Identify which cell holds the provided text, then report its (x, y) central coordinate. 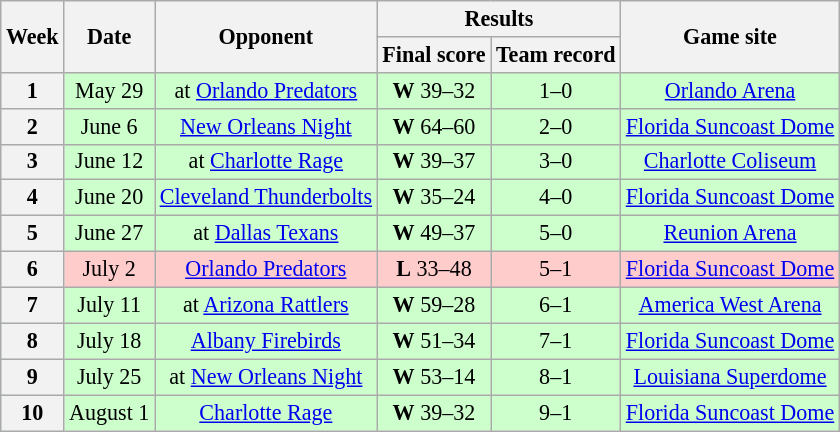
W 35–24 (434, 198)
Final score (434, 54)
W 49–37 (434, 233)
6 (32, 269)
L 33–48 (434, 269)
at New Orleans Night (266, 377)
9–1 (556, 412)
3–0 (556, 162)
7 (32, 305)
9 (32, 377)
at Charlotte Rage (266, 162)
June 20 (110, 198)
Date (110, 36)
8–1 (556, 377)
at Dallas Texans (266, 233)
Opponent (266, 36)
W 59–28 (434, 305)
Results (498, 18)
2 (32, 126)
3 (32, 162)
Albany Firebirds (266, 341)
Orlando Predators (266, 269)
June 6 (110, 126)
5–0 (556, 233)
at Arizona Rattlers (266, 305)
2–0 (556, 126)
5 (32, 233)
July 11 (110, 305)
New Orleans Night (266, 126)
July 18 (110, 341)
July 25 (110, 377)
5–1 (556, 269)
Charlotte Coliseum (730, 162)
6–1 (556, 305)
W 39–37 (434, 162)
Team record (556, 54)
Week (32, 36)
Cleveland Thunderbolts (266, 198)
4–0 (556, 198)
W 53–14 (434, 377)
W 51–34 (434, 341)
8 (32, 341)
7–1 (556, 341)
Charlotte Rage (266, 412)
1–0 (556, 90)
Louisiana Superdome (730, 377)
Orlando Arena (730, 90)
10 (32, 412)
4 (32, 198)
Game site (730, 36)
June 12 (110, 162)
America West Arena (730, 305)
August 1 (110, 412)
1 (32, 90)
at Orlando Predators (266, 90)
W 64–60 (434, 126)
July 2 (110, 269)
June 27 (110, 233)
May 29 (110, 90)
Reunion Arena (730, 233)
